Identify which cell holds the provided text, then report its [X, Y] central coordinate. 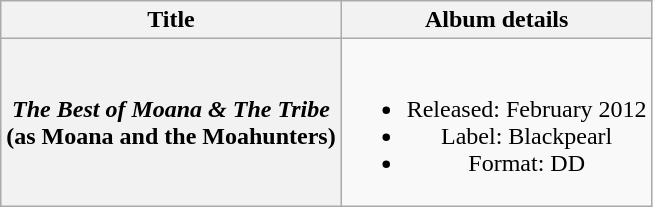
The Best of Moana & The Tribe (as Moana and the Moahunters) [171, 122]
Released: February 2012Label: BlackpearlFormat: DD [496, 122]
Album details [496, 20]
Title [171, 20]
